Return the (x, y) coordinate for the center point of the cell that contains the specified text.  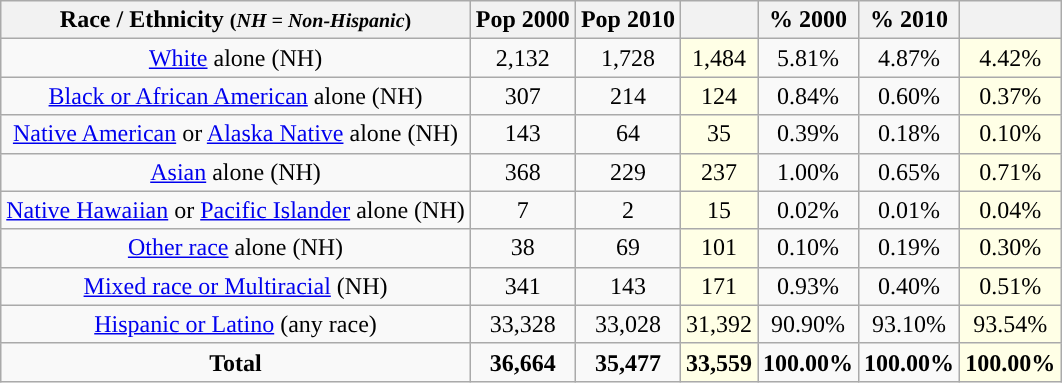
307 (522, 96)
171 (718, 286)
Native Hawaiian or Pacific Islander alone (NH) (236, 210)
31,392 (718, 324)
33,328 (522, 324)
1.00% (808, 172)
214 (628, 96)
368 (522, 172)
237 (718, 172)
Pop 2010 (628, 20)
36,664 (522, 362)
0.93% (808, 286)
1,484 (718, 58)
93.10% (910, 324)
341 (522, 286)
38 (522, 248)
Native American or Alaska Native alone (NH) (236, 134)
15 (718, 210)
Other race alone (NH) (236, 248)
0.01% (910, 210)
Pop 2000 (522, 20)
0.51% (1010, 286)
Race / Ethnicity (NH = Non-Hispanic) (236, 20)
101 (718, 248)
229 (628, 172)
1,728 (628, 58)
33,559 (718, 362)
0.04% (1010, 210)
4.42% (1010, 58)
0.65% (910, 172)
124 (718, 96)
5.81% (808, 58)
0.30% (1010, 248)
% 2010 (910, 20)
Hispanic or Latino (any race) (236, 324)
0.71% (1010, 172)
7 (522, 210)
0.18% (910, 134)
90.90% (808, 324)
64 (628, 134)
Total (236, 362)
0.84% (808, 96)
0.02% (808, 210)
35 (718, 134)
0.40% (910, 286)
White alone (NH) (236, 58)
69 (628, 248)
33,028 (628, 324)
93.54% (1010, 324)
Asian alone (NH) (236, 172)
0.37% (1010, 96)
% 2000 (808, 20)
0.39% (808, 134)
2,132 (522, 58)
Black or African American alone (NH) (236, 96)
0.60% (910, 96)
35,477 (628, 362)
4.87% (910, 58)
2 (628, 210)
0.19% (910, 248)
Mixed race or Multiracial (NH) (236, 286)
